For the text-containing cell, return its midpoint in (X, Y) coordinate format. 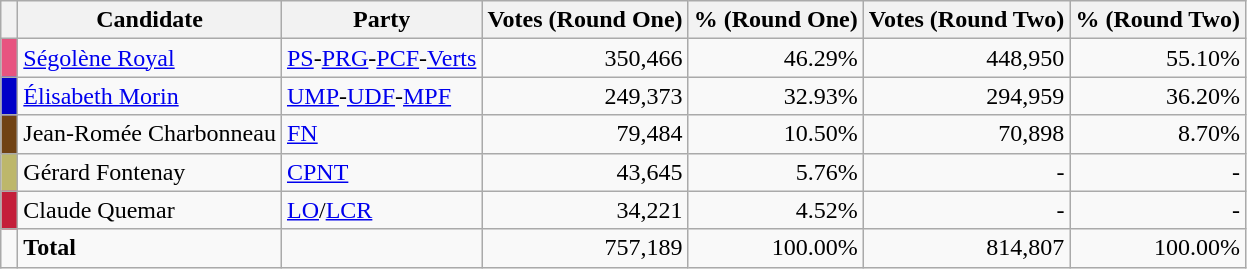
UMP-UDF-MPF (381, 96)
70,898 (966, 134)
PS-PRG-PCF-Verts (381, 58)
36.20% (1158, 96)
32.93% (776, 96)
34,221 (585, 210)
5.76% (776, 172)
% (Round One) (776, 20)
Total (150, 248)
Ségolène Royal (150, 58)
CPNT (381, 172)
814,807 (966, 248)
FN (381, 134)
757,189 (585, 248)
10.50% (776, 134)
79,484 (585, 134)
Claude Quemar (150, 210)
% (Round Two) (1158, 20)
294,959 (966, 96)
448,950 (966, 58)
Gérard Fontenay (150, 172)
350,466 (585, 58)
4.52% (776, 210)
Candidate (150, 20)
Votes (Round Two) (966, 20)
55.10% (1158, 58)
43,645 (585, 172)
Jean-Romée Charbonneau (150, 134)
249,373 (585, 96)
Élisabeth Morin (150, 96)
Votes (Round One) (585, 20)
LO/LCR (381, 210)
46.29% (776, 58)
Party (381, 20)
8.70% (1158, 134)
